Locate the cell with the specified text and output its [X, Y] center coordinate. 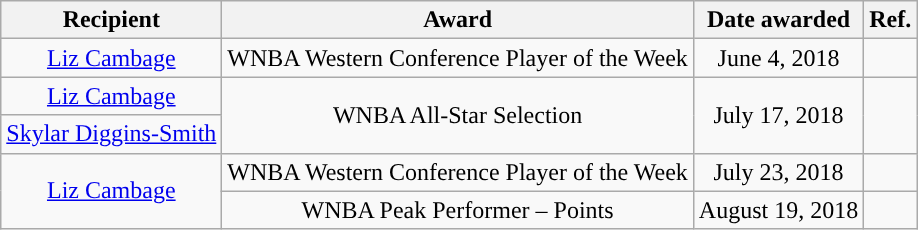
Skylar Diggins-Smith [112, 134]
Recipient [112, 20]
July 17, 2018 [778, 115]
Date awarded [778, 20]
August 19, 2018 [778, 210]
July 23, 2018 [778, 172]
Award [458, 20]
Ref. [890, 20]
WNBA All-Star Selection [458, 115]
June 4, 2018 [778, 58]
WNBA Peak Performer – Points [458, 210]
